Detect which cell encompasses the target text, then output its [x, y] center coordinate. 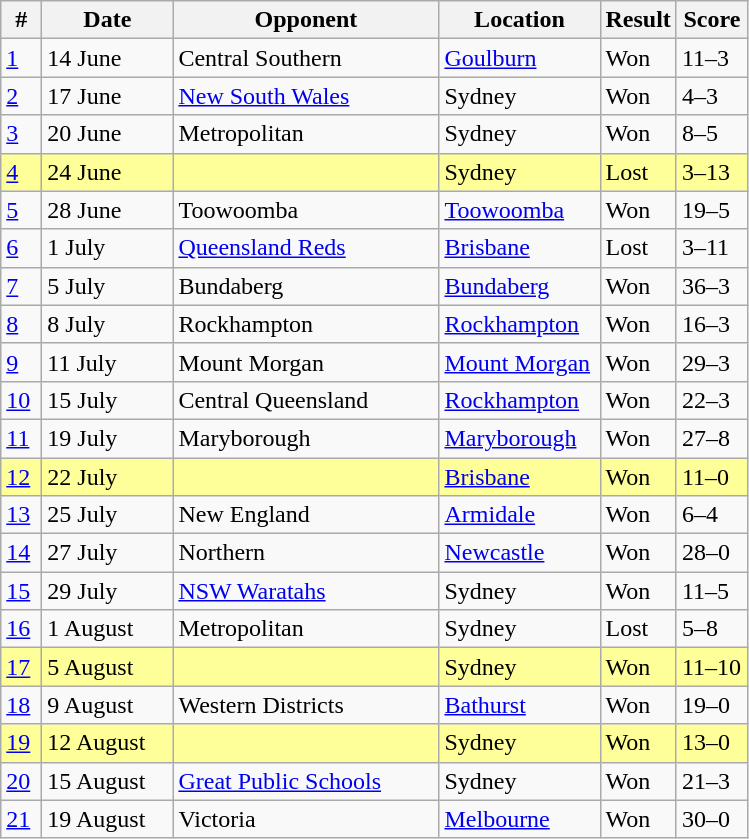
17 [22, 667]
16 [22, 629]
Western Districts [306, 705]
29 July [108, 591]
Result [638, 20]
28–0 [712, 553]
36–3 [712, 286]
Great Public Schools [306, 781]
24 June [108, 172]
1 [22, 58]
14 [22, 553]
9 [22, 362]
19 July [108, 438]
21 [22, 819]
5 August [108, 667]
8 [22, 324]
5–8 [712, 629]
19 [22, 743]
1 August [108, 629]
Melbourne [520, 819]
11 [22, 438]
30–0 [712, 819]
Bathurst [520, 705]
14 June [108, 58]
Queensland Reds [306, 248]
11 July [108, 362]
New South Wales [306, 96]
13–0 [712, 743]
8–5 [712, 134]
15 August [108, 781]
15 July [108, 400]
New England [306, 515]
9 August [108, 705]
Victoria [306, 819]
27 July [108, 553]
16–3 [712, 324]
5 July [108, 286]
Score [712, 20]
29–3 [712, 362]
Newcastle [520, 553]
27–8 [712, 438]
Date [108, 20]
3 [22, 134]
19–5 [712, 210]
7 [22, 286]
22–3 [712, 400]
3–13 [712, 172]
18 [22, 705]
25 July [108, 515]
5 [22, 210]
13 [22, 515]
Central Southern [306, 58]
11–0 [712, 477]
20 June [108, 134]
11–10 [712, 667]
# [22, 20]
19–0 [712, 705]
Northern [306, 553]
11–5 [712, 591]
17 June [108, 96]
NSW Waratahs [306, 591]
4 [22, 172]
12 August [108, 743]
1 July [108, 248]
Central Queensland [306, 400]
2 [22, 96]
19 August [108, 819]
4–3 [712, 96]
12 [22, 477]
21–3 [712, 781]
11–3 [712, 58]
Opponent [306, 20]
Goulburn [520, 58]
10 [22, 400]
8 July [108, 324]
22 July [108, 477]
3–11 [712, 248]
Location [520, 20]
20 [22, 781]
28 June [108, 210]
15 [22, 591]
6 [22, 248]
Armidale [520, 515]
6–4 [712, 515]
